Return the (x, y) coordinate for the center point of the cell that contains the specified text.  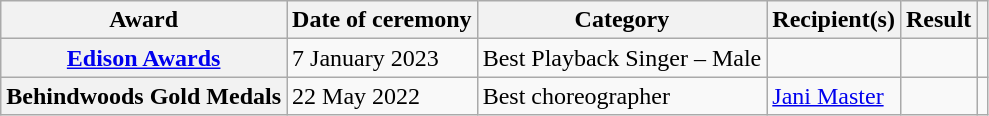
7 January 2023 (382, 58)
Category (622, 20)
Award (144, 20)
Behindwoods Gold Medals (144, 96)
Result (938, 20)
Recipient(s) (834, 20)
Best choreographer (622, 96)
Jani Master (834, 96)
Edison Awards (144, 58)
Date of ceremony (382, 20)
Best Playback Singer – Male (622, 58)
22 May 2022 (382, 96)
